Provide the (x, y) coordinate of the cell's center where the given text is located.  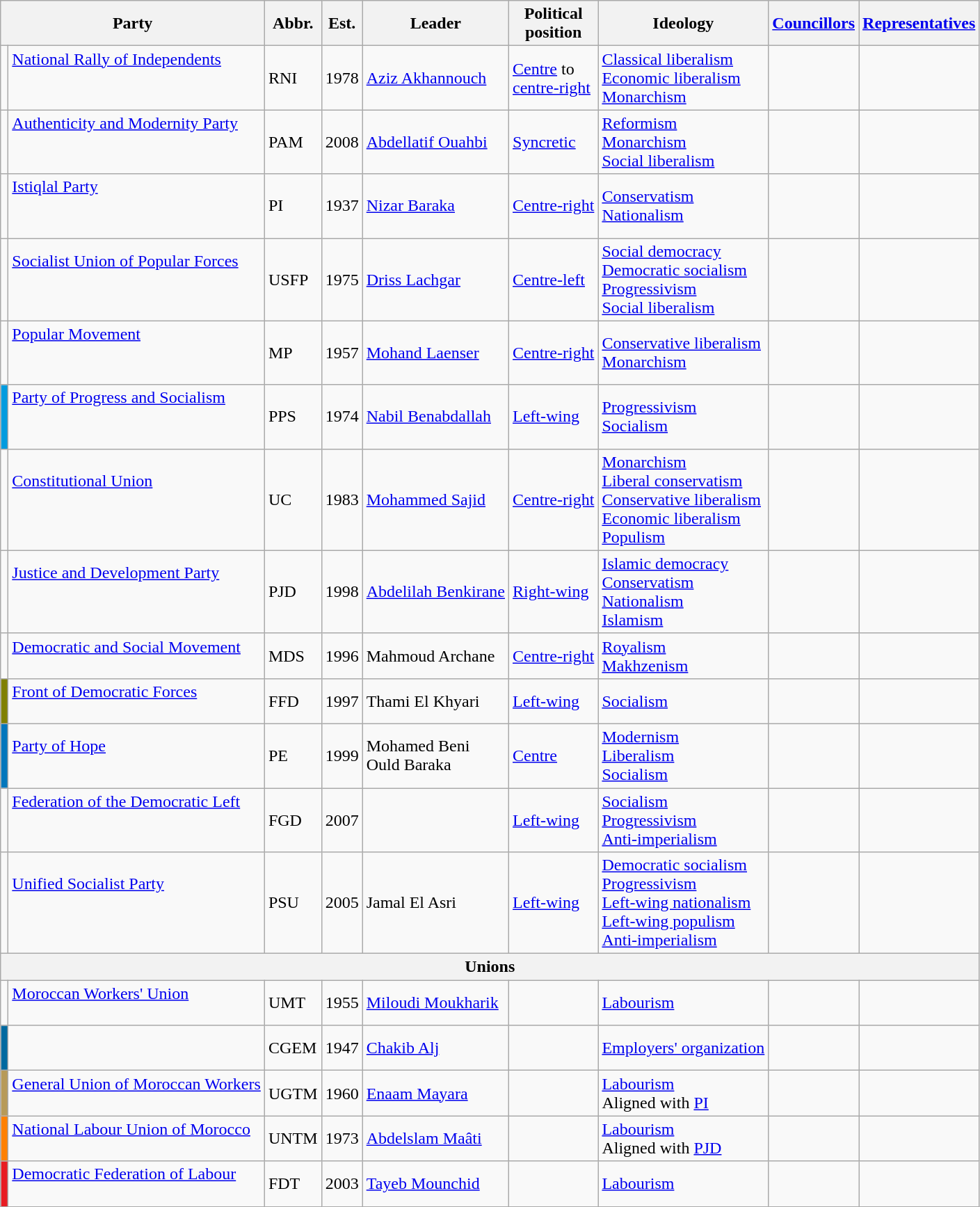
RNI (293, 78)
Ideology (683, 24)
Chakib Alj (435, 1048)
Est. (342, 24)
USFP (293, 280)
Abdelilah Benkirane (435, 591)
2003 (342, 1184)
Unified Socialist Party (136, 903)
Mahmoud Archane (435, 655)
Tayeb Mounchid (435, 1184)
FGD (293, 820)
UMT (293, 1003)
LabourismAligned with PJD (683, 1138)
1998 (342, 591)
UGTM (293, 1094)
Abdellatif Ouahbi (435, 142)
MDS (293, 655)
MonarchismLiberal conservatismConservative liberalismEconomic liberalismPopulism (683, 499)
ProgressivismSocialism (683, 417)
Mohand Laenser (435, 353)
PPS (293, 417)
Justice and Development Party (136, 591)
1974 (342, 417)
Istiqlal Party (136, 206)
ModernismLiberalismSocialism (683, 756)
Enaam Mayara (435, 1094)
ConservatismNationalism (683, 206)
Mohamed BeniOuld Baraka (435, 756)
Right-wing (554, 591)
Socialism (683, 701)
Unions (490, 967)
Abbr. (293, 24)
Centre tocentre-right (554, 78)
PJD (293, 591)
SocialismProgressivismAnti-imperialism (683, 820)
Abdelslam Maâti (435, 1138)
Nabil Benabdallah (435, 417)
Mohammed Sajid (435, 499)
FDT (293, 1184)
Federation of the Democratic Left (136, 820)
Socialist Union of Popular Forces (136, 280)
Miloudi Moukharik (435, 1003)
Nizar Baraka (435, 206)
General Union of Moroccan Workers (136, 1094)
Politicalposition (554, 24)
Syncretic (554, 142)
Representatives (919, 24)
1975 (342, 280)
Thami El Khyari (435, 701)
2005 (342, 903)
RoyalismMakhzenism (683, 655)
Centre (554, 756)
1999 (342, 756)
CGEM (293, 1048)
Democratic and Social Movement (136, 655)
PAM (293, 142)
Moroccan Workers' Union (136, 1003)
1978 (342, 78)
Front of Democratic Forces (136, 701)
1996 (342, 655)
1937 (342, 206)
Driss Lachgar (435, 280)
Popular Movement (136, 353)
PI (293, 206)
1955 (342, 1003)
Classical liberalismEconomic liberalismMonarchism (683, 78)
Democratic socialismProgressivismLeft-wing nationalismLeft-wing populismAnti-imperialism (683, 903)
Authenticity and Modernity Party (136, 142)
Employers' organization (683, 1048)
FFD (293, 701)
2008 (342, 142)
1973 (342, 1138)
Party of Hope (136, 756)
PSU (293, 903)
PE (293, 756)
ReformismMonarchismSocial liberalism (683, 142)
Councillors (814, 24)
1997 (342, 701)
1960 (342, 1094)
Democratic Federation of Labour (136, 1184)
Social democracyDemocratic socialismProgressivismSocial liberalism (683, 280)
Leader (435, 24)
Islamic democracyConservatismNationalismIslamism (683, 591)
UC (293, 499)
LabourismAligned with PI (683, 1094)
MP (293, 353)
Party of Progress and Socialism (136, 417)
UNTM (293, 1138)
National Labour Union of Morocco (136, 1138)
National Rally of Independents (136, 78)
Constitutional Union (136, 499)
Centre-left (554, 280)
1947 (342, 1048)
1983 (342, 499)
1957 (342, 353)
2007 (342, 820)
Jamal El Asri (435, 903)
Aziz Akhannouch (435, 78)
Party (133, 24)
Conservative liberalismMonarchism (683, 353)
